Provide the (X, Y) coordinate of the cell's center where the given text is located.  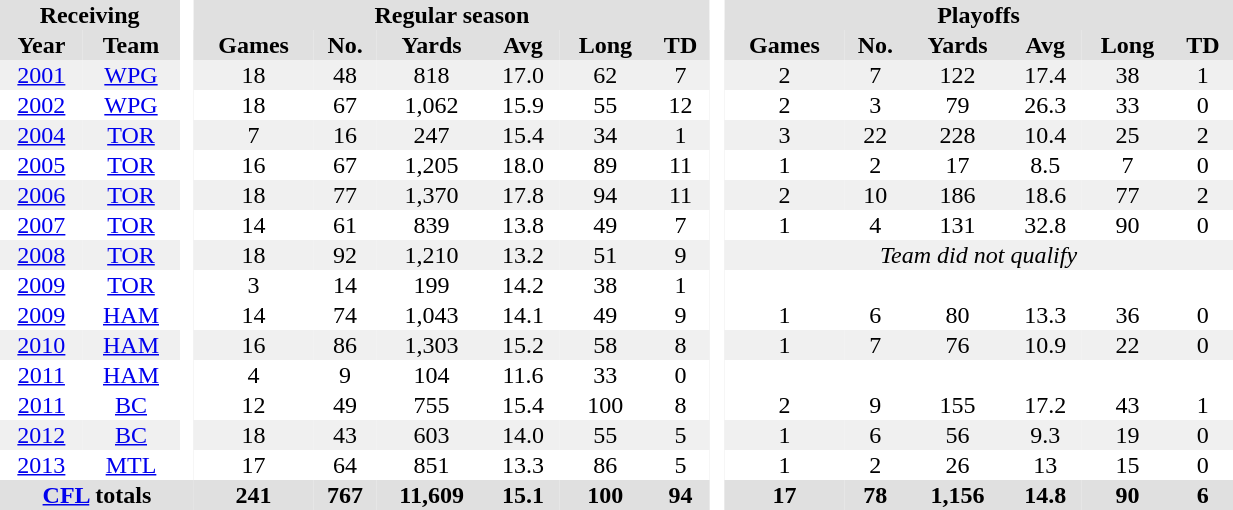
1,370 (432, 195)
80 (957, 315)
17.8 (524, 195)
11,609 (432, 495)
17.4 (1046, 75)
25 (1128, 135)
767 (344, 495)
8.5 (1046, 165)
13.2 (524, 255)
79 (957, 105)
14.8 (1046, 495)
603 (432, 435)
2002 (42, 105)
1,156 (957, 495)
Regular season (452, 15)
247 (432, 135)
14.2 (524, 285)
2010 (42, 345)
18.0 (524, 165)
32.8 (1046, 225)
17.2 (1046, 405)
Team did not qualify (979, 255)
89 (606, 165)
36 (1128, 315)
15.9 (524, 105)
Playoffs (979, 15)
15.2 (524, 345)
818 (432, 75)
228 (957, 135)
18.6 (1046, 195)
241 (254, 495)
26.3 (1046, 105)
2007 (42, 225)
78 (875, 495)
2006 (42, 195)
19 (1128, 435)
Team (131, 45)
61 (344, 225)
2013 (42, 465)
14.0 (524, 435)
1,210 (432, 255)
851 (432, 465)
17.0 (524, 75)
14.1 (524, 315)
76 (957, 345)
1,205 (432, 165)
15 (1128, 465)
15.1 (524, 495)
CFL totals (97, 495)
10.4 (1046, 135)
58 (606, 345)
Receiving (90, 15)
9.3 (1046, 435)
Year (42, 45)
51 (606, 255)
2008 (42, 255)
2005 (42, 165)
13.8 (524, 225)
26 (957, 465)
1,043 (432, 315)
11.6 (524, 375)
839 (432, 225)
62 (606, 75)
10 (875, 195)
122 (957, 75)
1,303 (432, 345)
48 (344, 75)
MTL (131, 465)
1,062 (432, 105)
199 (432, 285)
92 (344, 255)
186 (957, 195)
2012 (42, 435)
2001 (42, 75)
104 (432, 375)
56 (957, 435)
34 (606, 135)
2004 (42, 135)
755 (432, 405)
74 (344, 315)
13 (1046, 465)
64 (344, 465)
155 (957, 405)
10.9 (1046, 345)
131 (957, 225)
